From the cell containing the given text, extract its center point as [X, Y] coordinate. 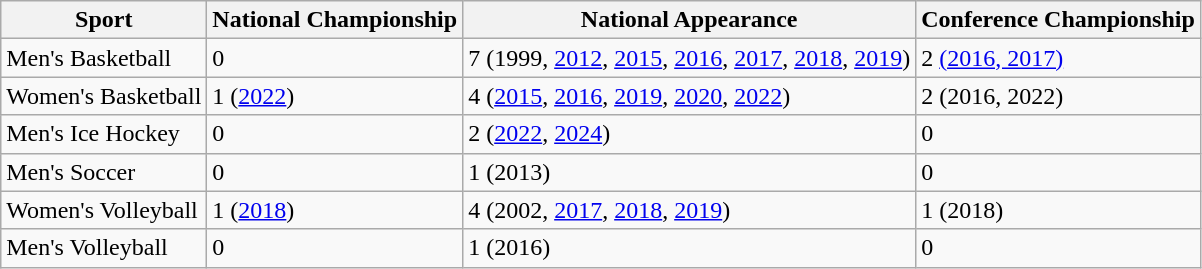
1 (2022) [335, 96]
4 (2002, 2017, 2018, 2019) [690, 210]
4 (2015, 2016, 2019, 2020, 2022) [690, 96]
Men's Volleyball [104, 248]
Conference Championship [1058, 20]
Sport [104, 20]
2 (2016, 2022) [1058, 96]
1 (2013) [690, 172]
Men's Ice Hockey [104, 134]
National Appearance [690, 20]
Men's Soccer [104, 172]
7 (1999, 2012, 2015, 2016, 2017, 2018, 2019) [690, 58]
2 (2022, 2024) [690, 134]
2 (2016, 2017) [1058, 58]
Women's Volleyball [104, 210]
National Championship [335, 20]
Women's Basketball [104, 96]
1 (2016) [690, 248]
Men's Basketball [104, 58]
